Search for the cell housing the specified text and yield its (X, Y) center coordinate. 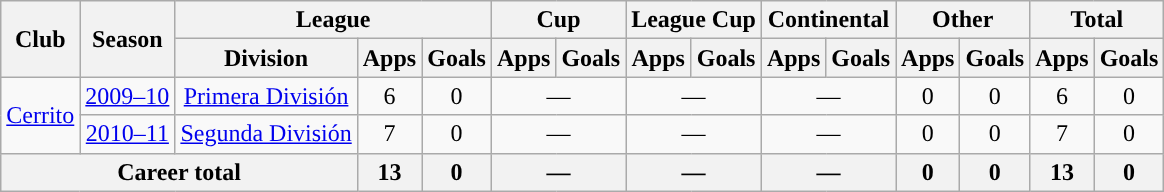
Cup (558, 20)
2010–11 (128, 134)
Career total (180, 172)
Total (1097, 20)
Cerrito (40, 115)
League Cup (694, 20)
Season (128, 39)
Other (963, 20)
Club (40, 39)
Division (266, 58)
Segunda División (266, 134)
Primera División (266, 96)
Continental (828, 20)
2009–10 (128, 96)
League (334, 20)
